Detect which cell encompasses the target text, then output its [X, Y] center coordinate. 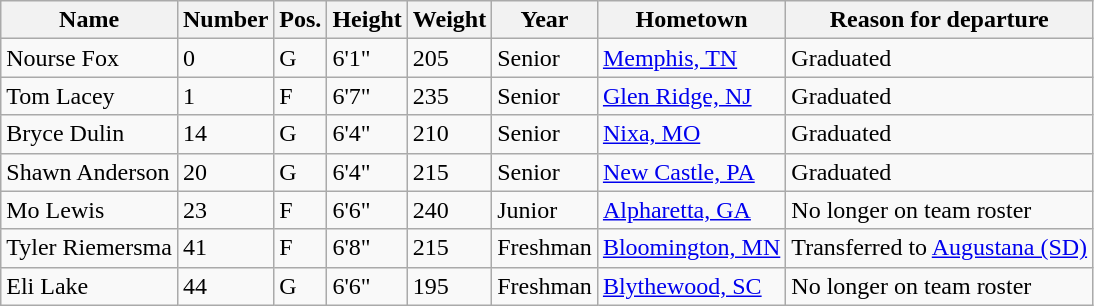
Junior [545, 210]
Glen Ridge, NJ [691, 96]
Eli Lake [90, 286]
6'1" [367, 58]
Transferred to Augustana (SD) [940, 248]
Hometown [691, 20]
41 [225, 248]
Height [367, 20]
240 [449, 210]
6'8" [367, 248]
Nourse Fox [90, 58]
195 [449, 286]
205 [449, 58]
Name [90, 20]
Shawn Anderson [90, 172]
Year [545, 20]
Reason for departure [940, 20]
Number [225, 20]
Blythewood, SC [691, 286]
14 [225, 134]
Mo Lewis [90, 210]
Pos. [300, 20]
20 [225, 172]
44 [225, 286]
1 [225, 96]
New Castle, PA [691, 172]
Weight [449, 20]
Nixa, MO [691, 134]
Alpharetta, GA [691, 210]
Memphis, TN [691, 58]
235 [449, 96]
Bryce Dulin [90, 134]
210 [449, 134]
Tom Lacey [90, 96]
6'7" [367, 96]
0 [225, 58]
Tyler Riemersma [90, 248]
23 [225, 210]
Bloomington, MN [691, 248]
